Scan for the cell matching the given text and deliver its (x, y) coordinate at center. 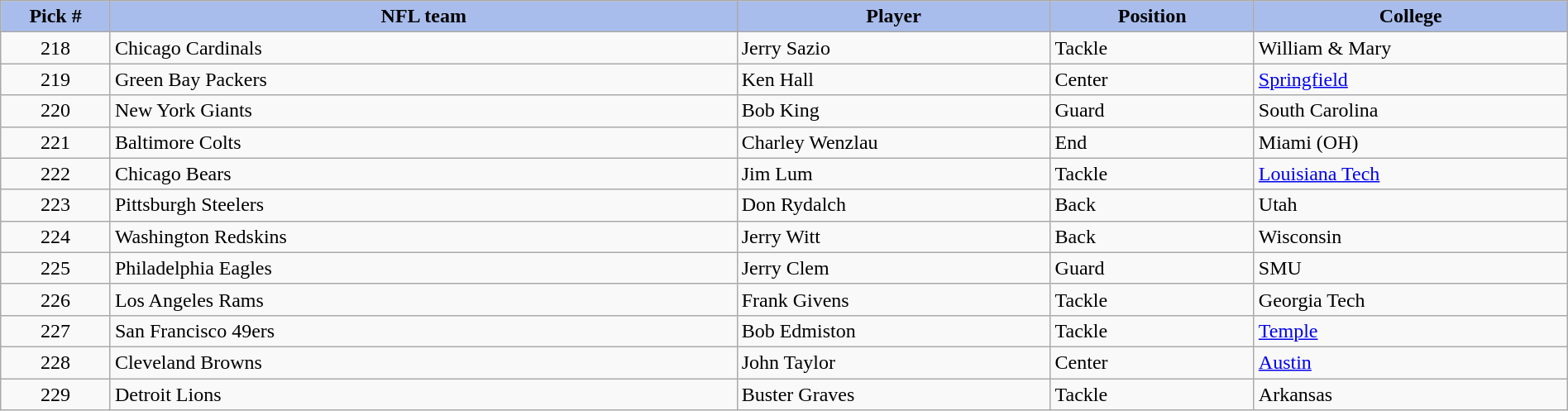
225 (56, 268)
223 (56, 205)
227 (56, 331)
Jerry Clem (893, 268)
Don Rydalch (893, 205)
SMU (1411, 268)
Austin (1411, 362)
Pittsburgh Steelers (423, 205)
South Carolina (1411, 111)
Jerry Witt (893, 237)
Utah (1411, 205)
Georgia Tech (1411, 299)
224 (56, 237)
226 (56, 299)
229 (56, 394)
Detroit Lions (423, 394)
Cleveland Browns (423, 362)
NFL team (423, 17)
219 (56, 79)
Temple (1411, 331)
Los Angeles Rams (423, 299)
Player (893, 17)
End (1152, 142)
220 (56, 111)
Jerry Sazio (893, 48)
Springfield (1411, 79)
228 (56, 362)
Buster Graves (893, 394)
Washington Redskins (423, 237)
Bob Edmiston (893, 331)
Louisiana Tech (1411, 174)
Pick # (56, 17)
Chicago Cardinals (423, 48)
San Francisco 49ers (423, 331)
221 (56, 142)
222 (56, 174)
Green Bay Packers (423, 79)
Philadelphia Eagles (423, 268)
John Taylor (893, 362)
Baltimore Colts (423, 142)
Wisconsin (1411, 237)
Position (1152, 17)
Ken Hall (893, 79)
Chicago Bears (423, 174)
New York Giants (423, 111)
218 (56, 48)
College (1411, 17)
Charley Wenzlau (893, 142)
Bob King (893, 111)
Miami (OH) (1411, 142)
Jim Lum (893, 174)
William & Mary (1411, 48)
Frank Givens (893, 299)
Arkansas (1411, 394)
